Identify which cell holds the provided text, then report its [X, Y] central coordinate. 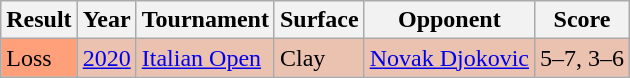
Result [39, 20]
Score [582, 20]
Surface [319, 20]
Year [106, 20]
2020 [106, 58]
Tournament [205, 20]
Italian Open [205, 58]
5–7, 3–6 [582, 58]
Loss [39, 58]
Opponent [449, 20]
Clay [319, 58]
Novak Djokovic [449, 58]
